Identify which cell holds the provided text, then report its (X, Y) central coordinate. 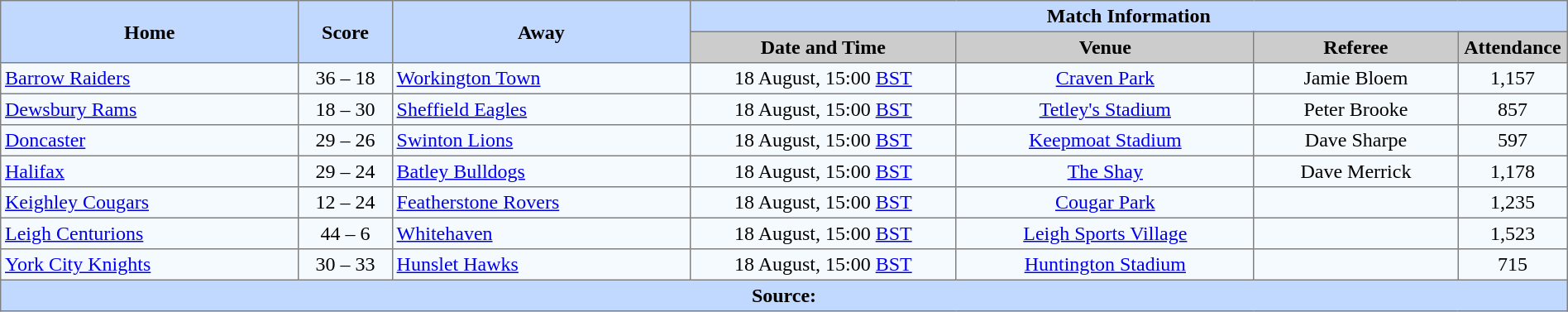
30 – 33 (346, 265)
Away (541, 31)
Dewsbury Rams (150, 109)
Tetley's Stadium (1105, 109)
Source: (784, 295)
Sheffield Eagles (541, 109)
1,235 (1513, 203)
Keighley Cougars (150, 203)
Referee (1355, 47)
Attendance (1513, 47)
Score (346, 31)
Barrow Raiders (150, 79)
Home (150, 31)
36 – 18 (346, 79)
Featherstone Rovers (541, 203)
Dave Sharpe (1355, 141)
29 – 26 (346, 141)
Craven Park (1105, 79)
1,523 (1513, 233)
715 (1513, 265)
Huntington Stadium (1105, 265)
Keepmoat Stadium (1105, 141)
Venue (1105, 47)
1,157 (1513, 79)
Match Information (1128, 17)
Jamie Bloem (1355, 79)
Workington Town (541, 79)
Peter Brooke (1355, 109)
12 – 24 (346, 203)
44 – 6 (346, 233)
The Shay (1105, 171)
Leigh Centurions (150, 233)
York City Knights (150, 265)
29 – 24 (346, 171)
Hunslet Hawks (541, 265)
18 – 30 (346, 109)
1,178 (1513, 171)
857 (1513, 109)
Cougar Park (1105, 203)
597 (1513, 141)
Swinton Lions (541, 141)
Leigh Sports Village (1105, 233)
Halifax (150, 171)
Batley Bulldogs (541, 171)
Doncaster (150, 141)
Date and Time (823, 47)
Dave Merrick (1355, 171)
Whitehaven (541, 233)
